Provide the [x, y] coordinate of the cell's center where the given text is located.  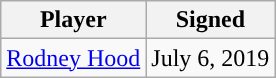
Signed [210, 20]
Player [74, 20]
Rodney Hood [74, 58]
July 6, 2019 [210, 58]
